Scan for the cell matching the given text and deliver its [x, y] coordinate at center. 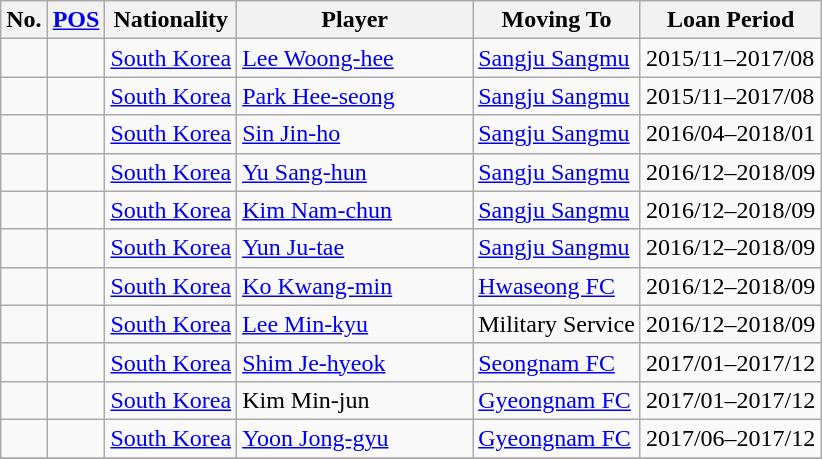
2017/06–2017/12 [730, 438]
No. [24, 20]
Lee Woong-hee [355, 58]
Sin Jin-ho [355, 134]
Lee Min-kyu [355, 324]
Military Service [557, 324]
2016/04–2018/01 [730, 134]
Kim Nam-chun [355, 210]
POS [76, 20]
Ko Kwang-min [355, 286]
Hwaseong FC [557, 286]
Park Hee-seong [355, 96]
Player [355, 20]
Moving To [557, 20]
Loan Period [730, 20]
Seongnam FC [557, 362]
Shim Je-hyeok [355, 362]
Nationality [171, 20]
Kim Min-jun [355, 400]
Yu Sang-hun [355, 172]
Yun Ju-tae [355, 248]
Yoon Jong-gyu [355, 438]
